Extract the [X, Y] coordinate from the center of the cell holding the provided text.  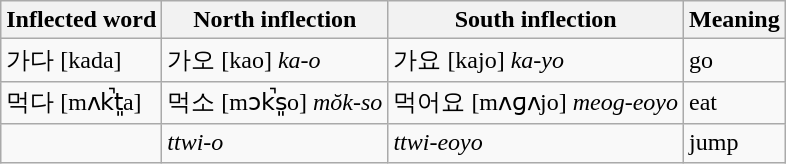
먹다 [mʌk̚t͈a] [82, 102]
가요 [kajo] ka-yo [536, 60]
Meaning [735, 20]
가다 [kada] [82, 60]
ttwi-eoyo [536, 143]
가오 [kao] ka-o [275, 60]
eat [735, 102]
go [735, 60]
먹소 [mɔk̚s͈o] mŏk-so [275, 102]
North inflection [275, 20]
jump [735, 143]
ttwi-o [275, 143]
먹어요 [mʌɡʌjo] meog-eoyo [536, 102]
South inflection [536, 20]
Inflected word [82, 20]
